Provide the [X, Y] coordinate of the cell's center where the given text is located.  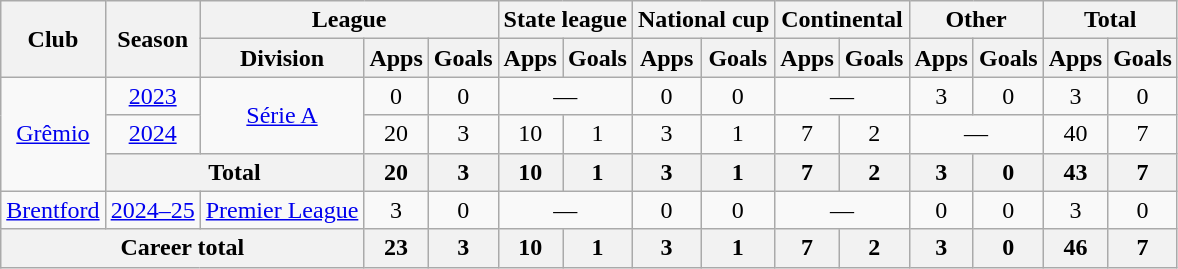
Continental [842, 20]
Premier League [282, 210]
Career total [182, 248]
Other [976, 20]
46 [1075, 248]
Série A [282, 115]
40 [1075, 134]
Grêmio [53, 134]
League [349, 20]
43 [1075, 172]
Season [152, 39]
Club [53, 39]
State league [565, 20]
Division [282, 58]
2024 [152, 134]
23 [396, 248]
Brentford [53, 210]
2024–25 [152, 210]
National cup [703, 20]
2023 [152, 96]
